Pinpoint the cell where the given text exists, returning its [x, y] midpoint coordinate. 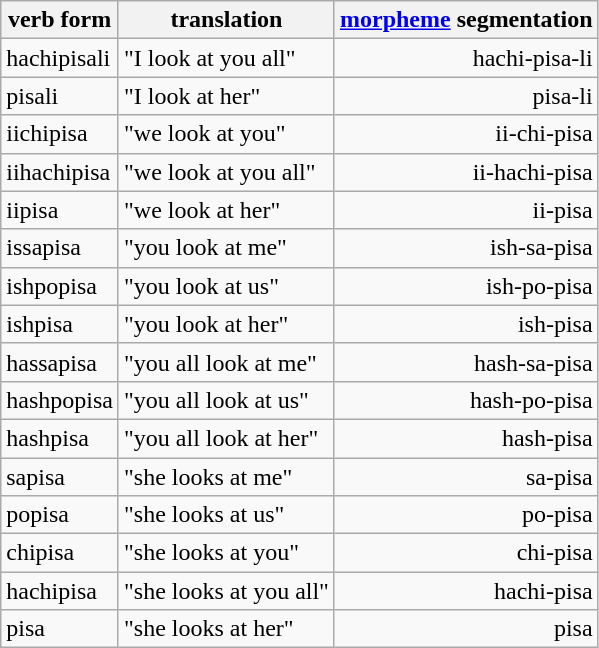
morpheme segmentation [466, 20]
ish-sa-pisa [466, 248]
"we look at her" [226, 210]
hashpopisa [60, 400]
iihachipisa [60, 172]
ii-hachi-pisa [466, 172]
"you look at me" [226, 248]
iipisa [60, 210]
ishpopisa [60, 286]
translation [226, 20]
"you look at her" [226, 324]
po-pisa [466, 515]
popisa [60, 515]
hachipisali [60, 58]
"I look at you all" [226, 58]
pisali [60, 96]
ishpisa [60, 324]
chipisa [60, 553]
"she looks at me" [226, 477]
pisa-li [466, 96]
"you all look at us" [226, 400]
"you all look at me" [226, 362]
"she looks at you" [226, 553]
iichipisa [60, 134]
"I look at her" [226, 96]
hassapisa [60, 362]
hashpisa [60, 438]
hash-pisa [466, 438]
sa-pisa [466, 477]
"we look at you all" [226, 172]
sapisa [60, 477]
ii-pisa [466, 210]
"she looks at her" [226, 629]
issapisa [60, 248]
"she looks at us" [226, 515]
chi-pisa [466, 553]
hash-sa-pisa [466, 362]
ii-chi-pisa [466, 134]
verb form [60, 20]
"she looks at you all" [226, 591]
ish-pisa [466, 324]
"you all look at her" [226, 438]
hachi-pisa-li [466, 58]
hachi-pisa [466, 591]
"we look at you" [226, 134]
hash-po-pisa [466, 400]
hachipisa [60, 591]
"you look at us" [226, 286]
ish-po-pisa [466, 286]
